Capture the cell that displays the provided text and extract its [X, Y] central coordinate. 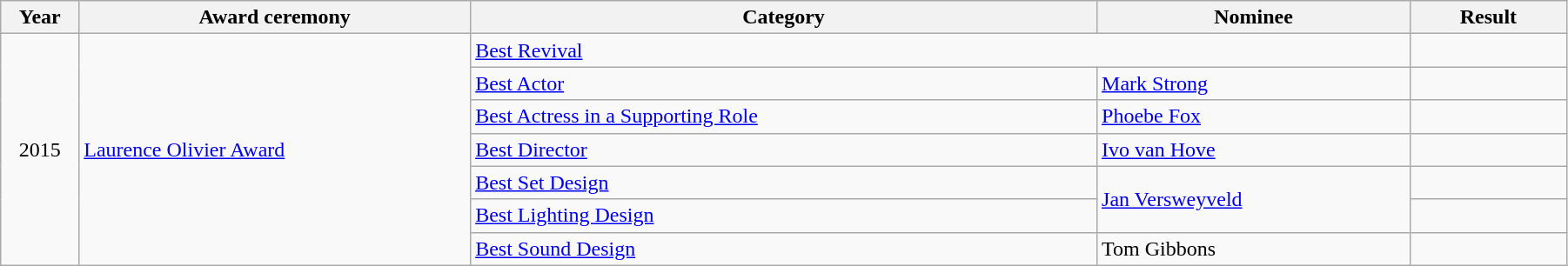
Best Actress in a Supporting Role [784, 116]
Category [784, 17]
Jan Versweyveld [1254, 199]
Laurence Olivier Award [275, 150]
Best Lighting Design [784, 216]
2015 [40, 150]
Best Actor [784, 83]
Best Sound Design [784, 249]
Nominee [1254, 17]
Mark Strong [1254, 83]
Best Revival [941, 50]
Best Director [784, 150]
Best Set Design [784, 183]
Year [40, 17]
Award ceremony [275, 17]
Phoebe Fox [1254, 116]
Result [1488, 17]
Ivo van Hove [1254, 150]
Tom Gibbons [1254, 249]
